Return the [X, Y] coordinate for the center point of the cell that contains the specified text.  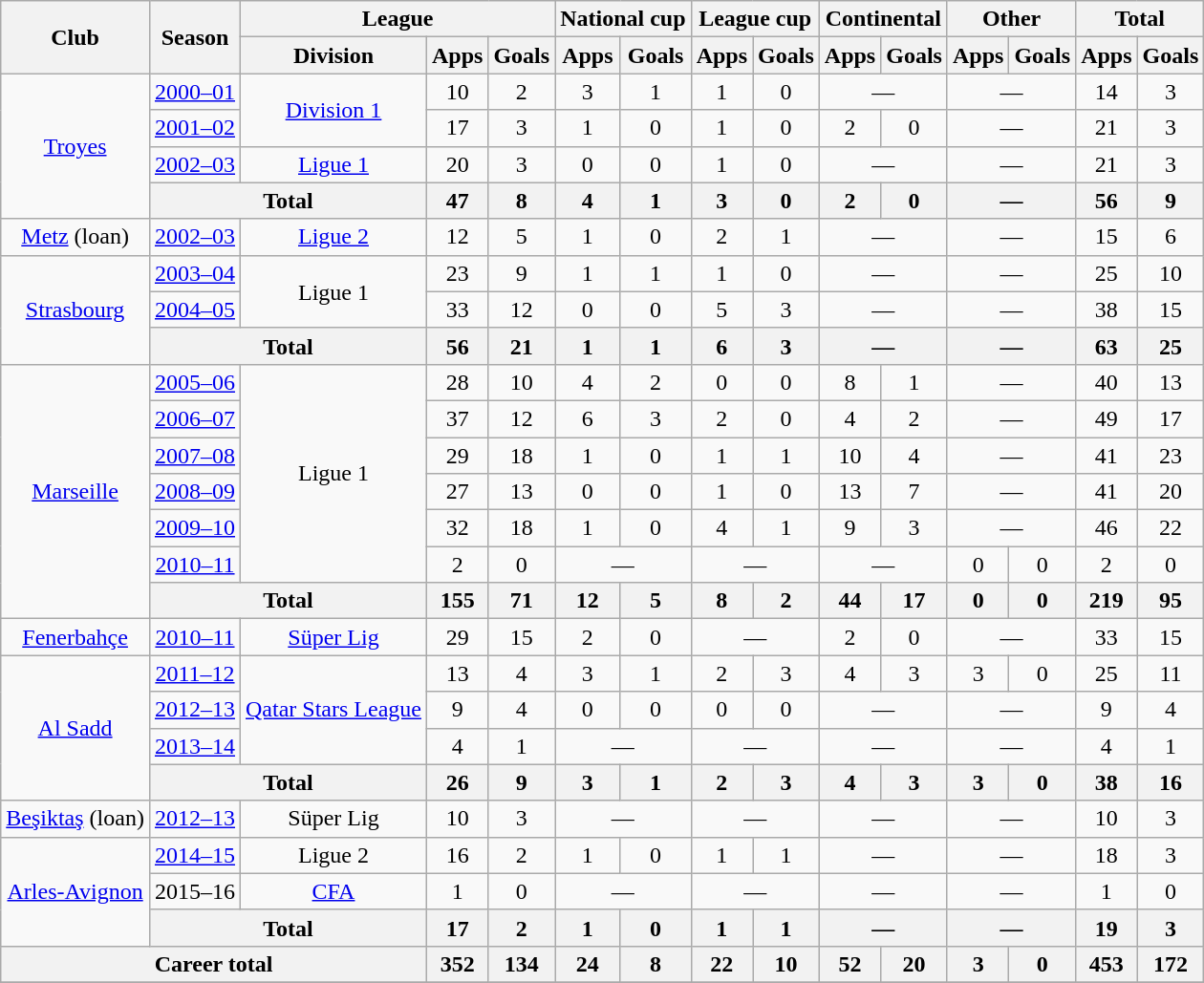
Fenerbahçe [75, 637]
71 [522, 601]
Troyes [75, 146]
Al Sadd [75, 728]
2013–14 [195, 746]
Season [195, 37]
2003–04 [195, 273]
Other [1011, 19]
44 [849, 601]
19 [1107, 928]
155 [457, 601]
Career total [214, 964]
24 [588, 964]
49 [1107, 418]
Arles-Avignon [75, 891]
2006–07 [195, 418]
League [398, 19]
National cup [623, 19]
52 [849, 964]
Strasbourg [75, 310]
2009–10 [195, 528]
Marseille [75, 491]
352 [457, 964]
95 [1171, 601]
2008–09 [195, 492]
47 [457, 201]
Metz (loan) [75, 237]
Qatar Stars League [334, 710]
27 [457, 492]
Continental [883, 19]
2000–01 [195, 92]
134 [522, 964]
2011–12 [195, 673]
League cup [755, 19]
Beşiktaş (loan) [75, 819]
2001–02 [195, 128]
219 [1107, 601]
32 [457, 528]
2005–06 [195, 382]
26 [457, 782]
37 [457, 418]
2004–05 [195, 310]
453 [1107, 964]
40 [1107, 382]
172 [1171, 964]
Club [75, 37]
46 [1107, 528]
14 [1107, 92]
11 [1171, 673]
Division 1 [334, 110]
63 [1107, 346]
7 [914, 492]
Division [334, 55]
2014–15 [195, 855]
2015–16 [195, 891]
CFA [334, 891]
2007–08 [195, 456]
28 [457, 382]
